Return [x, y] of the center of cell containing provided text 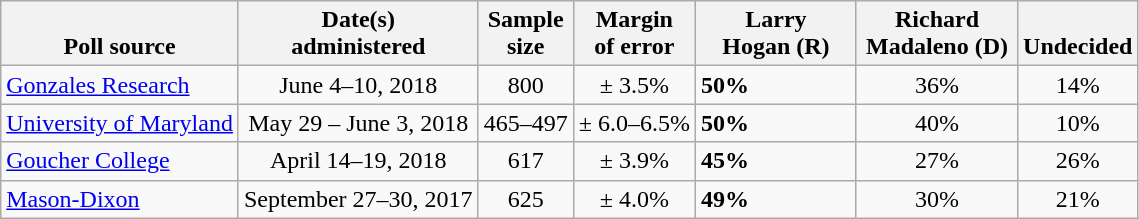
14% [1078, 85]
University of Maryland [120, 123]
49% [776, 199]
September 27–30, 2017 [358, 199]
RichardMadaleno (D) [936, 34]
Mason-Dixon [120, 199]
± 3.5% [634, 85]
LarryHogan (R) [776, 34]
21% [1078, 199]
June 4–10, 2018 [358, 85]
Marginof error [634, 34]
Goucher College [120, 161]
± 6.0–6.5% [634, 123]
40% [936, 123]
May 29 – June 3, 2018 [358, 123]
800 [526, 85]
30% [936, 199]
617 [526, 161]
465–497 [526, 123]
April 14–19, 2018 [358, 161]
Poll source [120, 34]
45% [776, 161]
625 [526, 199]
27% [936, 161]
36% [936, 85]
Samplesize [526, 34]
± 3.9% [634, 161]
Undecided [1078, 34]
Gonzales Research [120, 85]
± 4.0% [634, 199]
10% [1078, 123]
26% [1078, 161]
Date(s)administered [358, 34]
